Return the (X, Y) coordinate for the center point of the cell that contains the specified text.  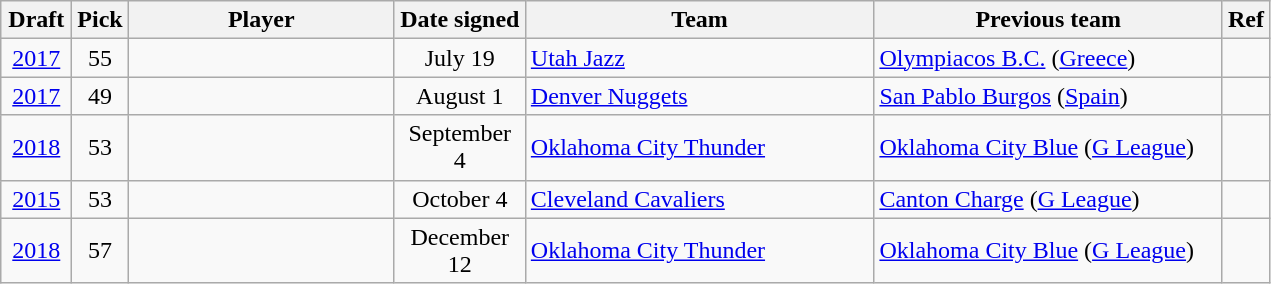
December 12 (460, 250)
October 4 (460, 199)
Olympiacos B.C. (Greece) (1048, 58)
Player (261, 20)
Utah Jazz (700, 58)
Draft (36, 20)
July 19 (460, 58)
Date signed (460, 20)
49 (100, 96)
Previous team (1048, 20)
2015 (36, 199)
Denver Nuggets (700, 96)
Canton Charge (G League) (1048, 199)
Pick (100, 20)
Team (700, 20)
Ref (1246, 20)
55 (100, 58)
August 1 (460, 96)
San Pablo Burgos (Spain) (1048, 96)
57 (100, 250)
Cleveland Cavaliers (700, 199)
September 4 (460, 148)
